Scan for the cell matching the given text and deliver its [x, y] coordinate at center. 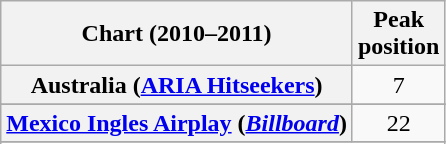
22 [398, 123]
Chart (2010–2011) [177, 34]
7 [398, 85]
Peakposition [398, 34]
Australia (ARIA Hitseekers) [177, 85]
Mexico Ingles Airplay (Billboard) [177, 123]
